Detect which cell encompasses the target text, then output its [X, Y] center coordinate. 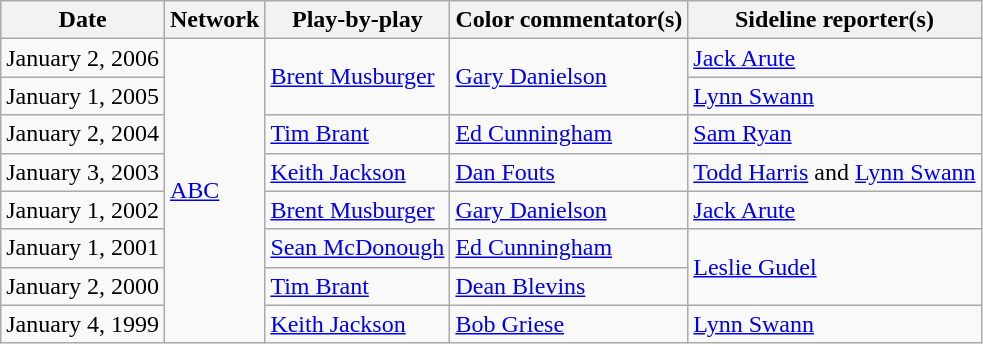
January 1, 2001 [83, 248]
January 2, 2004 [83, 134]
January 4, 1999 [83, 324]
Bob Griese [569, 324]
January 1, 2005 [83, 96]
Network [214, 20]
Date [83, 20]
January 2, 2000 [83, 286]
Play-by-play [358, 20]
Todd Harris and Lynn Swann [834, 172]
Leslie Gudel [834, 267]
January 1, 2002 [83, 210]
Sam Ryan [834, 134]
Dean Blevins [569, 286]
Sean McDonough [358, 248]
January 3, 2003 [83, 172]
ABC [214, 191]
Dan Fouts [569, 172]
Color commentator(s) [569, 20]
January 2, 2006 [83, 58]
Sideline reporter(s) [834, 20]
